Extract the [x, y] coordinate from the center of the cell holding the provided text.  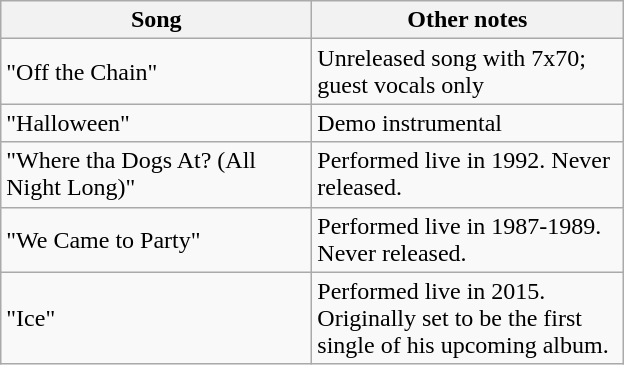
"Halloween" [156, 123]
"Where tha Dogs At? (All Night Long)" [156, 174]
Unreleased song with 7x70; guest vocals only [468, 72]
"We Came to Party" [156, 240]
Performed live in 1987-1989. Never released. [468, 240]
"Ice" [156, 318]
Other notes [468, 20]
Performed live in 2015. Originally set to be the first single of his upcoming album. [468, 318]
"Off the Chain" [156, 72]
Performed live in 1992. Never released. [468, 174]
Song [156, 20]
Demo instrumental [468, 123]
